Return the (X, Y) coordinate for the center point of the cell that contains the specified text.  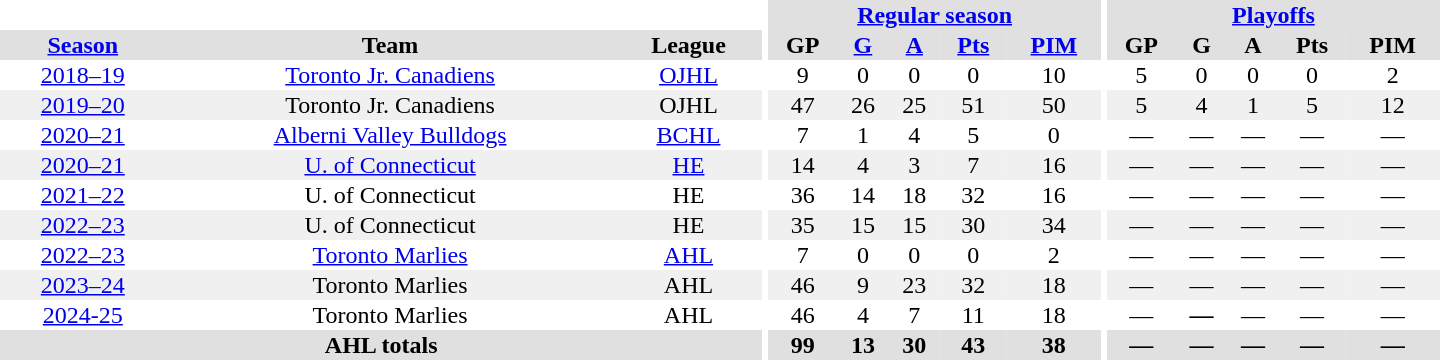
2019–20 (83, 105)
34 (1054, 225)
Season (83, 45)
League (689, 45)
51 (974, 105)
Playoffs (1274, 15)
47 (802, 105)
50 (1054, 105)
12 (1392, 105)
2023–24 (83, 285)
35 (802, 225)
36 (802, 195)
2021–22 (83, 195)
3 (914, 165)
Alberni Valley Bulldogs (390, 135)
25 (914, 105)
43 (974, 345)
11 (974, 315)
38 (1054, 345)
26 (862, 105)
BCHL (689, 135)
10 (1054, 75)
Regular season (934, 15)
13 (862, 345)
Team (390, 45)
AHL totals (381, 345)
2024-25 (83, 315)
2018–19 (83, 75)
99 (802, 345)
23 (914, 285)
